Return (X, Y) of the center of cell containing provided text 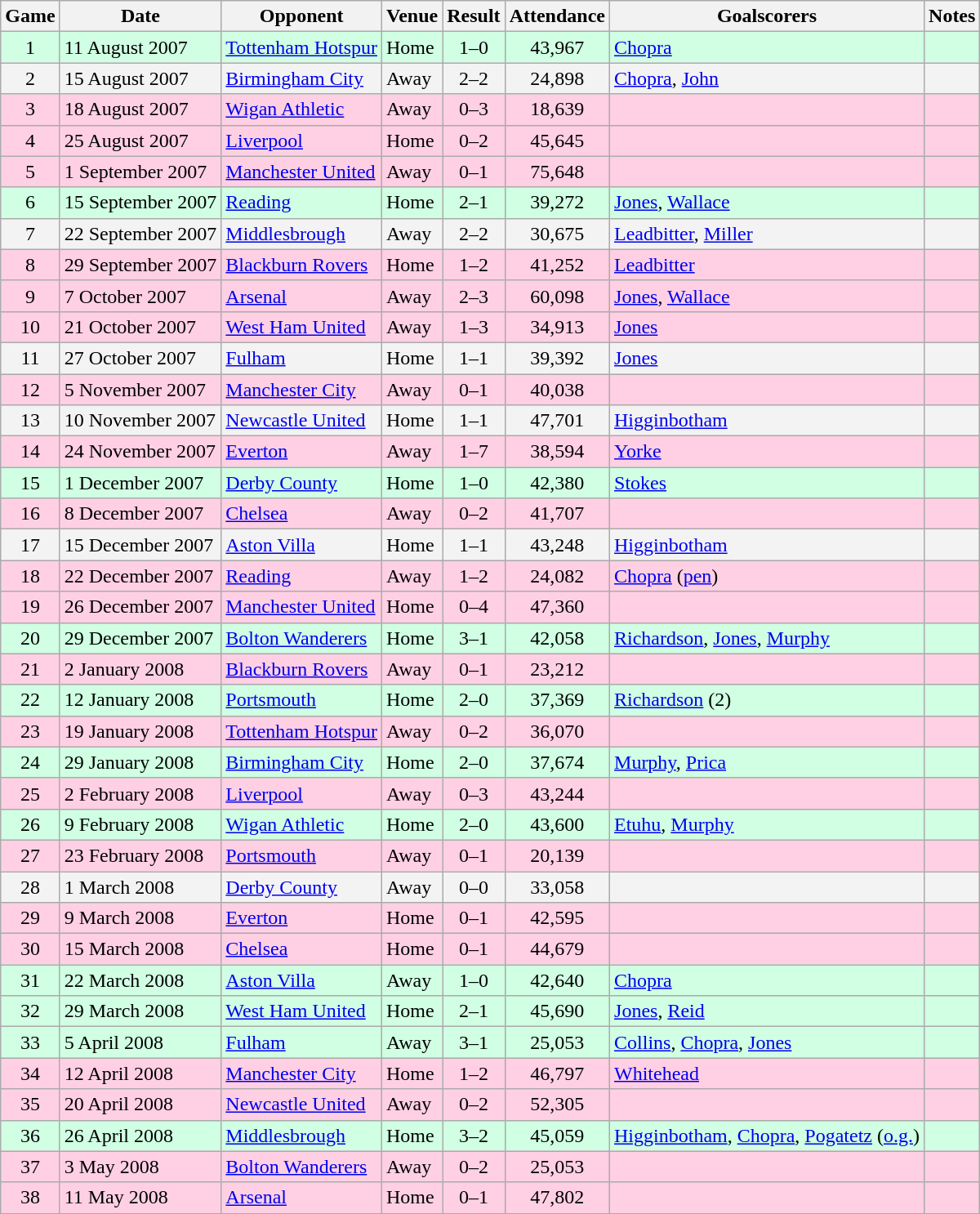
29 September 2007 (140, 265)
60,098 (557, 296)
25 (30, 793)
Game (30, 16)
7 October 2007 (140, 296)
23 February 2008 (140, 855)
Richardson, Jones, Murphy (768, 638)
1–3 (474, 327)
27 October 2007 (140, 358)
39,272 (557, 203)
9 (30, 296)
11 (30, 358)
34,913 (557, 327)
14 (30, 452)
20 (30, 638)
35 (30, 1105)
42,058 (557, 638)
41,252 (557, 265)
44,679 (557, 949)
15 September 2007 (140, 203)
47,802 (557, 1198)
29 March 2008 (140, 1011)
Murphy, Prica (768, 762)
30,675 (557, 234)
Leadbitter (768, 265)
Yorke (768, 452)
75,648 (557, 172)
Collins, Chopra, Jones (768, 1042)
Result (474, 16)
36 (30, 1136)
26 December 2007 (140, 607)
42,595 (557, 918)
21 October 2007 (140, 327)
3 May 2008 (140, 1167)
3 (30, 109)
10 (30, 327)
2–3 (474, 296)
43,248 (557, 545)
24 (30, 762)
37,369 (557, 700)
23,212 (557, 669)
2 January 2008 (140, 669)
2 (30, 78)
33,058 (557, 886)
21 (30, 669)
46,797 (557, 1073)
29 (30, 918)
22 September 2007 (140, 234)
18 August 2007 (140, 109)
24,082 (557, 576)
Leadbitter, Miller (768, 234)
1 December 2007 (140, 483)
29 December 2007 (140, 638)
5 (30, 172)
45,690 (557, 1011)
12 January 2008 (140, 700)
45,645 (557, 141)
29 January 2008 (140, 762)
16 (30, 514)
38 (30, 1198)
Attendance (557, 16)
41,707 (557, 514)
52,305 (557, 1105)
42,380 (557, 483)
15 December 2007 (140, 545)
33 (30, 1042)
36,070 (557, 731)
43,600 (557, 824)
3–2 (474, 1136)
26 (30, 824)
11 August 2007 (140, 47)
22 (30, 700)
22 March 2008 (140, 980)
23 (30, 731)
7 (30, 234)
Stokes (768, 483)
5 November 2007 (140, 390)
43,244 (557, 793)
37 (30, 1167)
45,059 (557, 1136)
8 December 2007 (140, 514)
Jones, Reid (768, 1011)
24 November 2007 (140, 452)
11 May 2008 (140, 1198)
12 April 2008 (140, 1073)
42,640 (557, 980)
Richardson (2) (768, 700)
5 April 2008 (140, 1042)
22 December 2007 (140, 576)
38,594 (557, 452)
18 (30, 576)
43,967 (557, 47)
40,038 (557, 390)
24,898 (557, 78)
0–0 (474, 886)
Chopra (pen) (768, 576)
0–4 (474, 607)
1–7 (474, 452)
13 (30, 421)
Opponent (302, 16)
20,139 (557, 855)
Venue (412, 16)
19 (30, 607)
31 (30, 980)
27 (30, 855)
18,639 (557, 109)
34 (30, 1073)
Notes (952, 16)
39,392 (557, 358)
Whitehead (768, 1073)
15 August 2007 (140, 78)
6 (30, 203)
47,701 (557, 421)
Chopra, John (768, 78)
1 September 2007 (140, 172)
1 March 2008 (140, 886)
12 (30, 390)
17 (30, 545)
28 (30, 886)
20 April 2008 (140, 1105)
26 April 2008 (140, 1136)
Goalscorers (768, 16)
Date (140, 16)
30 (30, 949)
37,674 (557, 762)
2 February 2008 (140, 793)
8 (30, 265)
1 (30, 47)
15 March 2008 (140, 949)
19 January 2008 (140, 731)
47,360 (557, 607)
15 (30, 483)
9 March 2008 (140, 918)
Etuhu, Murphy (768, 824)
10 November 2007 (140, 421)
Higginbotham, Chopra, Pogatetz (o.g.) (768, 1136)
9 February 2008 (140, 824)
4 (30, 141)
32 (30, 1011)
25 August 2007 (140, 141)
